Provide the [X, Y] coordinate of the cell's center where the given text is located.  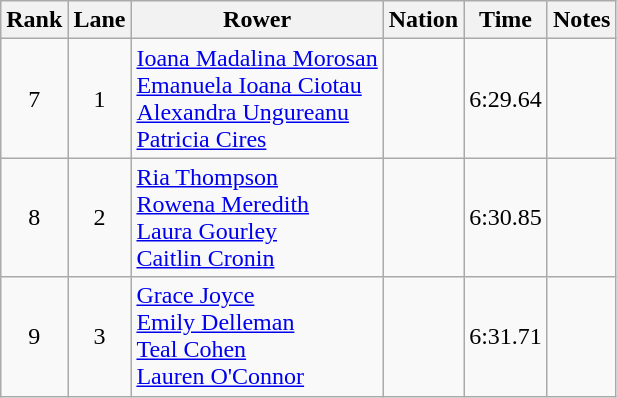
1 [100, 98]
8 [34, 218]
7 [34, 98]
Time [506, 20]
Rower [257, 20]
3 [100, 336]
Notes [581, 20]
Ria ThompsonRowena MeredithLaura GourleyCaitlin Cronin [257, 218]
6:29.64 [506, 98]
Rank [34, 20]
Ioana Madalina MorosanEmanuela Ioana CiotauAlexandra UngureanuPatricia Cires [257, 98]
Lane [100, 20]
Grace JoyceEmily DellemanTeal CohenLauren O'Connor [257, 336]
6:30.85 [506, 218]
2 [100, 218]
6:31.71 [506, 336]
Nation [423, 20]
9 [34, 336]
